Output the [X, Y] coordinate of the center of the cell containing the given text.  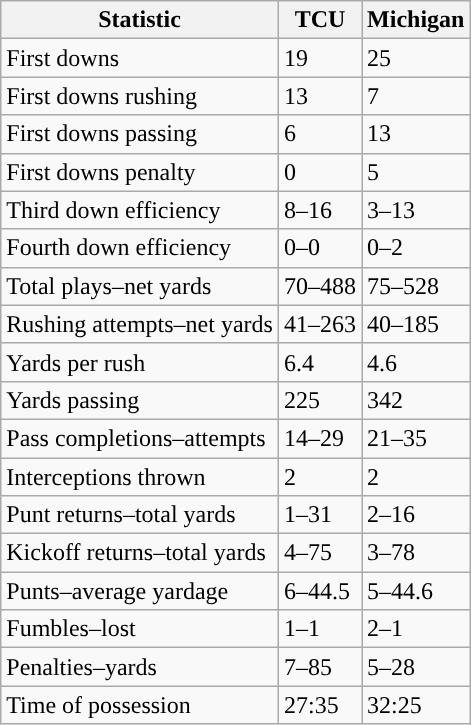
6–44.5 [320, 591]
Statistic [140, 20]
Yards passing [140, 400]
4.6 [416, 362]
Punts–average yardage [140, 591]
0–2 [416, 248]
3–13 [416, 210]
First downs passing [140, 134]
5–44.6 [416, 591]
TCU [320, 20]
6 [320, 134]
Michigan [416, 20]
19 [320, 58]
2–1 [416, 629]
Total plays–net yards [140, 286]
5 [416, 172]
First downs rushing [140, 96]
Fumbles–lost [140, 629]
0 [320, 172]
5–28 [416, 667]
First downs [140, 58]
27:35 [320, 705]
Fourth down efficiency [140, 248]
70–488 [320, 286]
32:25 [416, 705]
Punt returns–total yards [140, 515]
25 [416, 58]
8–16 [320, 210]
Third down efficiency [140, 210]
Kickoff returns–total yards [140, 553]
75–528 [416, 286]
4–75 [320, 553]
40–185 [416, 324]
Penalties–yards [140, 667]
Time of possession [140, 705]
1–31 [320, 515]
Interceptions thrown [140, 477]
Pass completions–attempts [140, 438]
First downs penalty [140, 172]
Rushing attempts–net yards [140, 324]
21–35 [416, 438]
14–29 [320, 438]
3–78 [416, 553]
Yards per rush [140, 362]
225 [320, 400]
2–16 [416, 515]
0–0 [320, 248]
1–1 [320, 629]
6.4 [320, 362]
7–85 [320, 667]
342 [416, 400]
41–263 [320, 324]
7 [416, 96]
